Locate the cell with the specified text and output its (x, y) center coordinate. 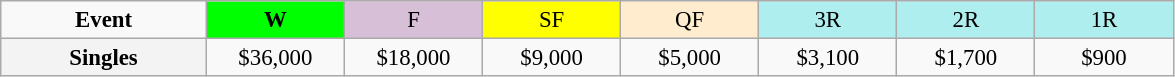
3R (828, 20)
$3,100 (828, 58)
Event (104, 20)
$18,000 (413, 58)
1R (1104, 20)
$9,000 (552, 58)
$36,000 (275, 58)
F (413, 20)
$900 (1104, 58)
2R (966, 20)
Singles (104, 58)
QF (690, 20)
W (275, 20)
$1,700 (966, 58)
SF (552, 20)
$5,000 (690, 58)
